Capture the cell that displays the provided text and extract its [x, y] central coordinate. 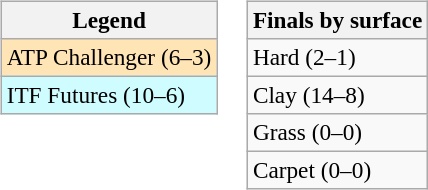
ITF Futures (10–6) [108, 95]
ATP Challenger (6–3) [108, 57]
Legend [108, 20]
Clay (14–8) [337, 95]
Grass (0–0) [337, 133]
Carpet (0–0) [337, 171]
Finals by surface [337, 20]
Hard (2–1) [337, 57]
